Determine the [x, y] coordinate at the center of the cell enclosing the given text.  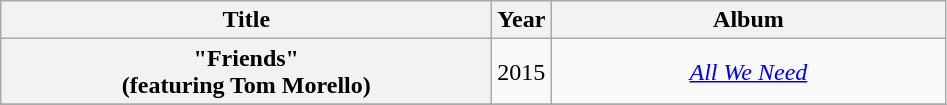
"Friends" (featuring Tom Morello) [246, 72]
2015 [522, 72]
Year [522, 20]
All We Need [748, 72]
Title [246, 20]
Album [748, 20]
